Capture the cell that displays the provided text and extract its (X, Y) central coordinate. 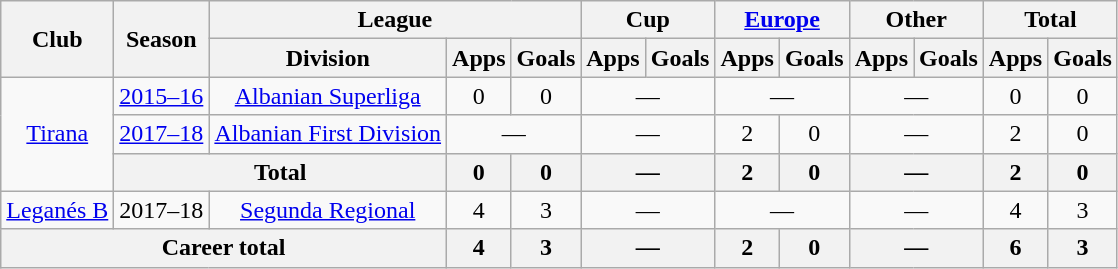
2015–16 (162, 96)
Club (58, 39)
Season (162, 39)
League (395, 20)
Cup (648, 20)
Segunda Regional (328, 210)
Albanian Superliga (328, 96)
Europe (782, 20)
Leganés B (58, 210)
Division (328, 58)
Career total (224, 248)
Albanian First Division (328, 134)
Other (916, 20)
6 (1015, 248)
Tirana (58, 134)
